Search for the cell housing the specified text and yield its [X, Y] center coordinate. 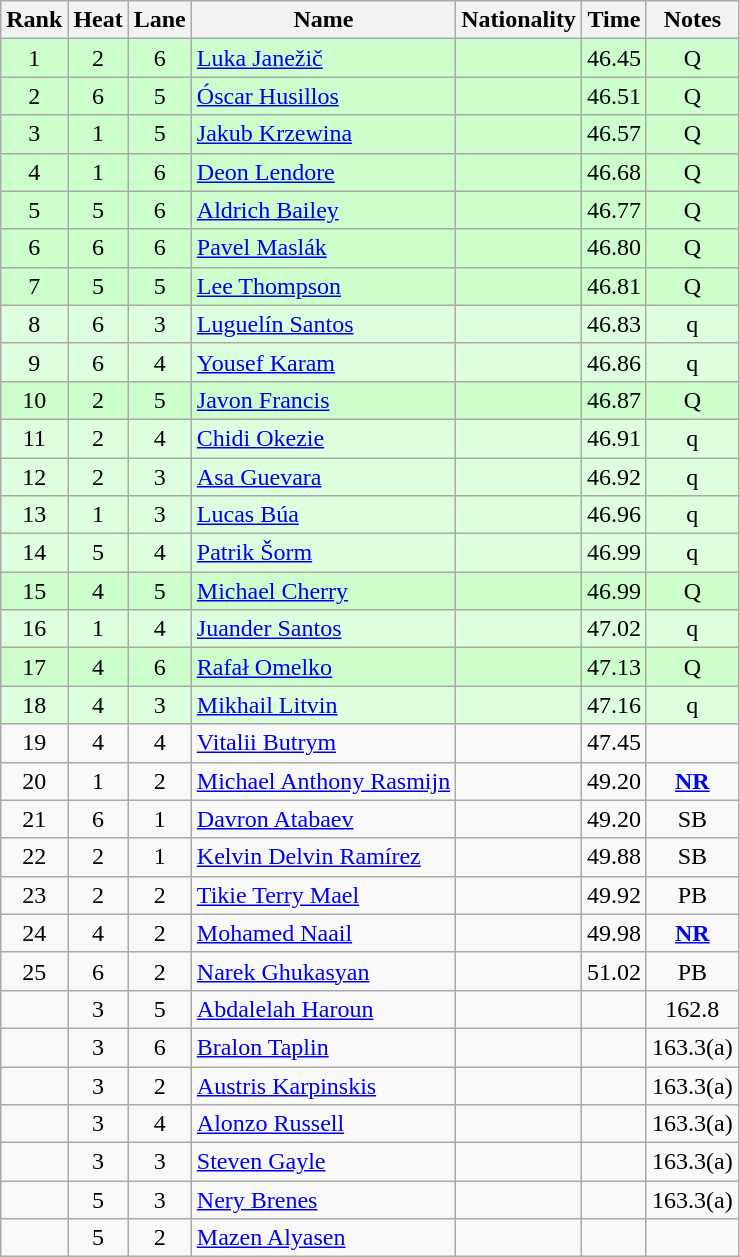
46.96 [614, 515]
51.02 [614, 971]
46.81 [614, 286]
Abdalelah Haroun [323, 1009]
Pavel Maslák [323, 248]
17 [34, 667]
47.45 [614, 743]
Michael Cherry [323, 591]
14 [34, 553]
Javon Francis [323, 400]
46.83 [614, 324]
Narek Ghukasyan [323, 971]
16 [34, 629]
46.87 [614, 400]
7 [34, 286]
Alonzo Russell [323, 1124]
Vitalii Butrym [323, 743]
11 [34, 438]
8 [34, 324]
Austris Karpinskis [323, 1085]
Notes [692, 20]
Óscar Husillos [323, 96]
Davron Atabaev [323, 819]
Chidi Okezie [323, 438]
49.92 [614, 895]
23 [34, 895]
Mazen Alyasen [323, 1238]
Asa Guevara [323, 477]
Steven Gayle [323, 1162]
Lucas Búa [323, 515]
Nery Brenes [323, 1200]
Nationality [519, 20]
Name [323, 20]
Juander Santos [323, 629]
18 [34, 705]
Mohamed Naail [323, 933]
22 [34, 857]
19 [34, 743]
21 [34, 819]
20 [34, 781]
47.16 [614, 705]
46.91 [614, 438]
Deon Lendore [323, 172]
162.8 [692, 1009]
Tikie Terry Mael [323, 895]
24 [34, 933]
46.57 [614, 134]
Aldrich Bailey [323, 210]
Lane [160, 20]
Heat [98, 20]
Rafał Omelko [323, 667]
46.86 [614, 362]
13 [34, 515]
47.02 [614, 629]
Rank [34, 20]
Luka Janežič [323, 58]
46.45 [614, 58]
Kelvin Delvin Ramírez [323, 857]
Patrik Šorm [323, 553]
Lee Thompson [323, 286]
Yousef Karam [323, 362]
10 [34, 400]
46.80 [614, 248]
9 [34, 362]
Michael Anthony Rasmijn [323, 781]
Mikhail Litvin [323, 705]
Jakub Krzewina [323, 134]
15 [34, 591]
46.92 [614, 477]
12 [34, 477]
47.13 [614, 667]
46.51 [614, 96]
46.68 [614, 172]
25 [34, 971]
Time [614, 20]
Bralon Taplin [323, 1047]
49.98 [614, 933]
49.88 [614, 857]
46.77 [614, 210]
Luguelín Santos [323, 324]
